Return [x, y] of the center of cell containing provided text 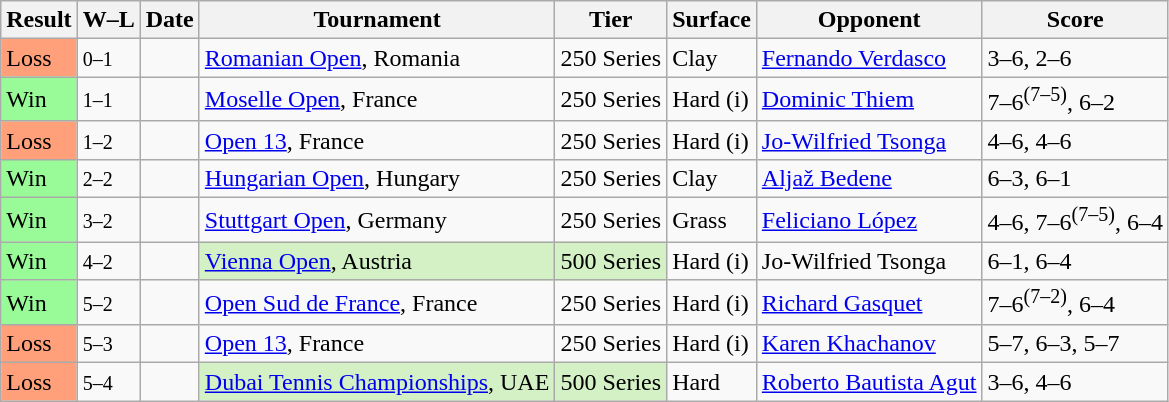
1–1 [108, 100]
4–6, 4–6 [1075, 140]
Stuttgart Open, Germany [377, 220]
5–7, 6–3, 5–7 [1075, 344]
Dominic Thiem [869, 100]
Result [39, 20]
7–6(7–5), 6–2 [1075, 100]
Open Sud de France, France [377, 302]
Richard Gasquet [869, 302]
Fernando Verdasco [869, 58]
Date [170, 20]
4–6, 7–6(7–5), 6–4 [1075, 220]
Moselle Open, France [377, 100]
Hungarian Open, Hungary [377, 178]
Roberto Bautista Agut [869, 382]
3–2 [108, 220]
Karen Khachanov [869, 344]
1–2 [108, 140]
Grass [712, 220]
Opponent [869, 20]
Dubai Tennis Championships, UAE [377, 382]
5–2 [108, 302]
Vienna Open, Austria [377, 261]
6–1, 6–4 [1075, 261]
6–3, 6–1 [1075, 178]
2–2 [108, 178]
Feliciano López [869, 220]
4–2 [108, 261]
W–L [108, 20]
Surface [712, 20]
5–4 [108, 382]
0–1 [108, 58]
Aljaž Bedene [869, 178]
Tournament [377, 20]
Score [1075, 20]
Hard [712, 382]
Tier [611, 20]
3–6, 2–6 [1075, 58]
5–3 [108, 344]
3–6, 4–6 [1075, 382]
7–6(7–2), 6–4 [1075, 302]
Romanian Open, Romania [377, 58]
